Provide the (x, y) coordinate of the cell's center where the given text is located.  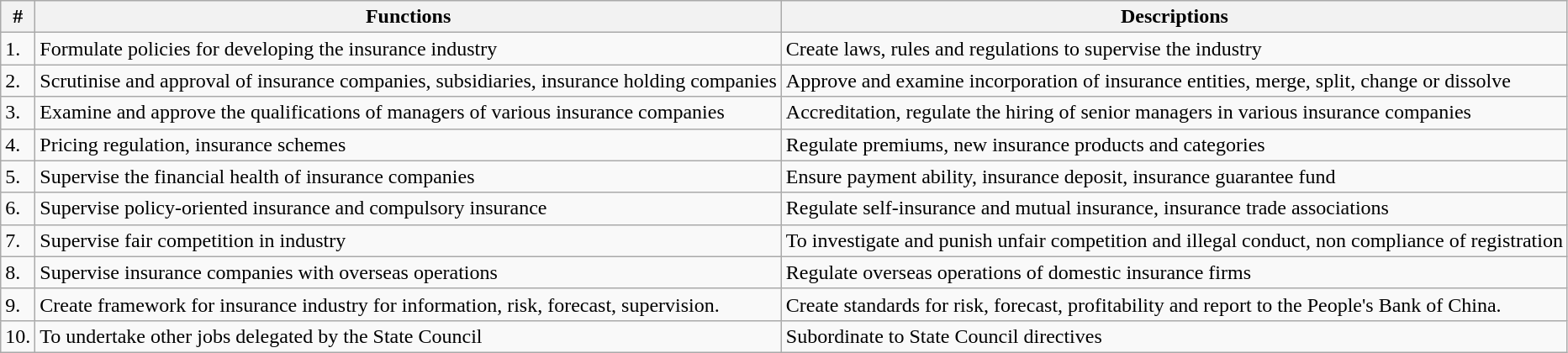
Accreditation, regulate the hiring of senior managers in various insurance companies (1174, 113)
5. (18, 176)
Pricing regulation, insurance schemes (409, 145)
Ensure payment ability, insurance deposit, insurance guarantee fund (1174, 176)
Regulate premiums, new insurance products and categories (1174, 145)
Create laws, rules and regulations to supervise the industry (1174, 49)
Approve and examine incorporation of insurance entities, merge, split, change or dissolve (1174, 81)
Supervise policy-oriented insurance and compulsory insurance (409, 208)
Descriptions (1174, 17)
Create standards for risk, forecast, profitability and report to the People's Bank of China. (1174, 304)
Regulate overseas operations of domestic insurance firms (1174, 272)
6. (18, 208)
4. (18, 145)
Supervise insurance companies with overseas operations (409, 272)
10. (18, 336)
Subordinate to State Council directives (1174, 336)
2. (18, 81)
9. (18, 304)
Functions (409, 17)
To investigate and punish unfair competition and illegal conduct, non compliance of registration (1174, 240)
1. (18, 49)
8. (18, 272)
Examine and approve the qualifications of managers of various insurance companies (409, 113)
Formulate policies for developing the insurance industry (409, 49)
Create framework for insurance industry for information, risk, forecast, supervision. (409, 304)
# (18, 17)
3. (18, 113)
Supervise the financial health of insurance companies (409, 176)
7. (18, 240)
Regulate self-insurance and mutual insurance, insurance trade associations (1174, 208)
To undertake other jobs delegated by the State Council (409, 336)
Supervise fair competition in industry (409, 240)
Scrutinise and approval of insurance companies, subsidiaries, insurance holding companies (409, 81)
